Scan for the cell matching the given text and deliver its (x, y) coordinate at center. 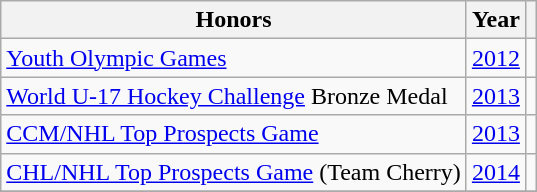
Youth Olympic Games (234, 58)
CHL/NHL Top Prospects Game (Team Cherry) (234, 172)
2012 (496, 58)
CCM/NHL Top Prospects Game (234, 134)
World U-17 Hockey Challenge Bronze Medal (234, 96)
2014 (496, 172)
Honors (234, 20)
Year (496, 20)
